Detect which cell encompasses the target text, then output its (x, y) center coordinate. 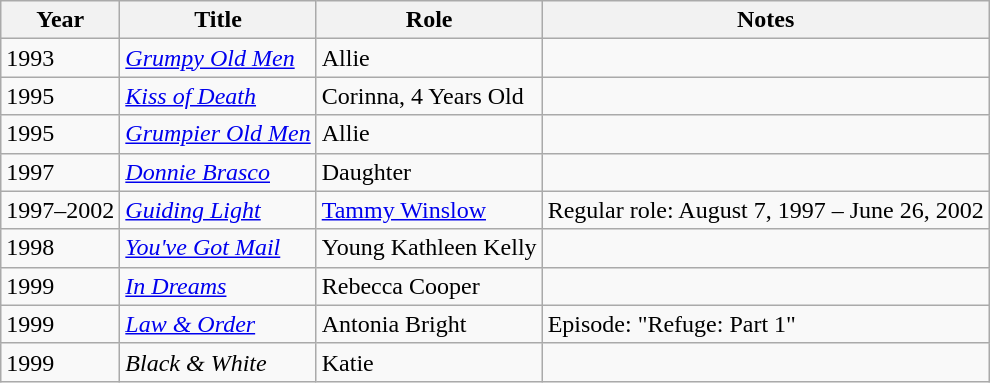
Antonia Bright (429, 324)
Notes (766, 20)
1997 (60, 172)
Guiding Light (218, 210)
Law & Order (218, 324)
Young Kathleen Kelly (429, 248)
Daughter (429, 172)
1993 (60, 58)
Episode: "Refuge: Part 1" (766, 324)
Black & White (218, 362)
Donnie Brasco (218, 172)
Rebecca Cooper (429, 286)
1997–2002 (60, 210)
Title (218, 20)
In Dreams (218, 286)
1998 (60, 248)
You've Got Mail (218, 248)
Corinna, 4 Years Old (429, 96)
Tammy Winslow (429, 210)
Kiss of Death (218, 96)
Role (429, 20)
Grumpy Old Men (218, 58)
Regular role: August 7, 1997 – June 26, 2002 (766, 210)
Year (60, 20)
Katie (429, 362)
Grumpier Old Men (218, 134)
